Pinpoint the cell where the given text exists, returning its (X, Y) midpoint coordinate. 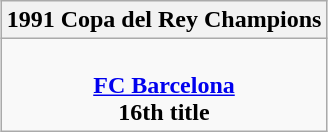
1991 Copa del Rey Champions (164, 20)
FC Barcelona 16th title (164, 85)
